For the text-containing cell, return its midpoint in [x, y] coordinate format. 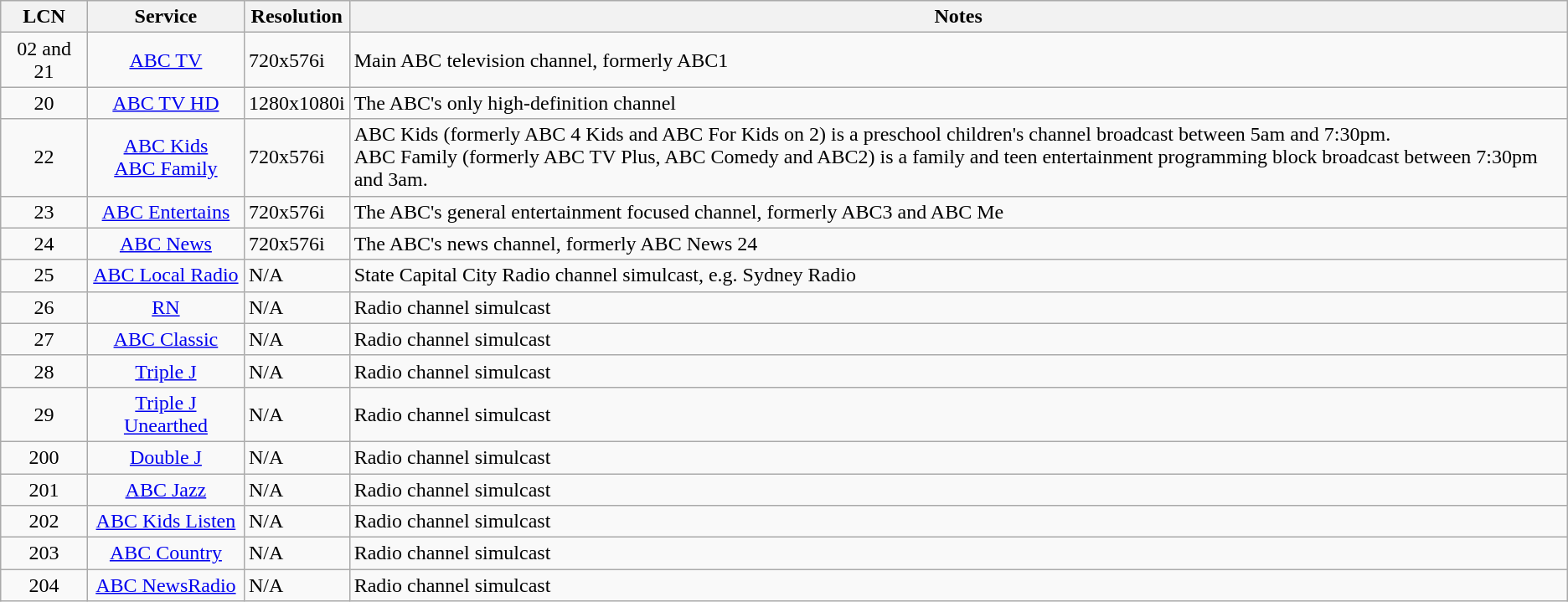
ABC KidsABC Family [166, 157]
ABC TV HD [166, 103]
Main ABC television channel, formerly ABC1 [958, 60]
ABC NewsRadio [166, 585]
LCN [44, 17]
ABC TV [166, 60]
Triple J [166, 371]
RN [166, 307]
26 [44, 307]
ABC Kids Listen [166, 522]
ABC Entertains [166, 212]
25 [44, 275]
The ABC's general entertainment focused channel, formerly ABC3 and ABC Me [958, 212]
State Capital City Radio channel simulcast, e.g. Sydney Radio [958, 275]
24 [44, 244]
Service [166, 17]
The ABC's only high-definition channel [958, 103]
28 [44, 371]
Double J [166, 457]
204 [44, 585]
ABC News [166, 244]
ABC Country [166, 553]
29 [44, 414]
20 [44, 103]
The ABC's news channel, formerly ABC News 24 [958, 244]
22 [44, 157]
27 [44, 339]
1280x1080i [297, 103]
Notes [958, 17]
02 and 21 [44, 60]
202 [44, 522]
203 [44, 553]
23 [44, 212]
Resolution [297, 17]
200 [44, 457]
Triple J Unearthed [166, 414]
ABC Local Radio [166, 275]
ABC Classic [166, 339]
201 [44, 490]
ABC Jazz [166, 490]
